Capture the cell that displays the provided text and extract its [x, y] central coordinate. 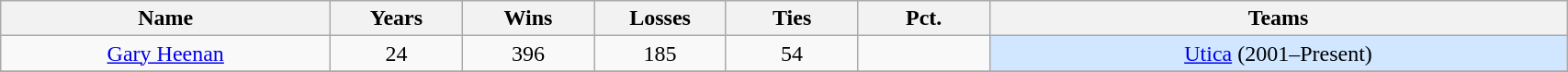
Utica (2001–Present) [1278, 54]
396 [528, 54]
Name [165, 18]
Gary Heenan [165, 54]
Wins [528, 18]
Losses [660, 18]
Ties [792, 18]
Pct. [924, 18]
Years [397, 18]
Teams [1278, 18]
24 [397, 54]
54 [792, 54]
185 [660, 54]
